For the text-containing cell, return its midpoint in [x, y] coordinate format. 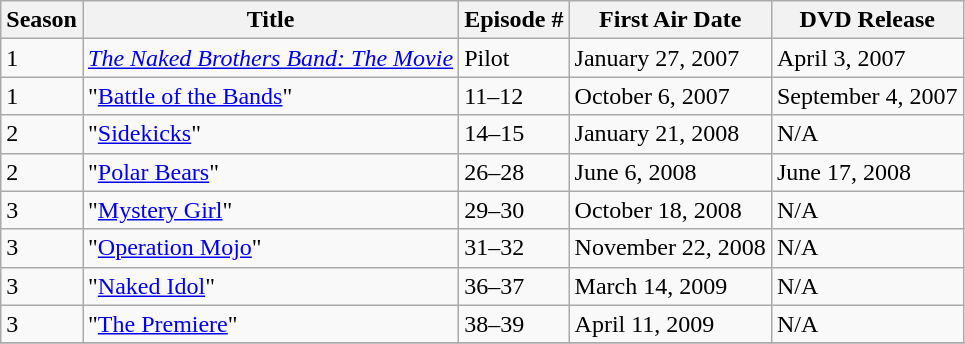
36–37 [514, 286]
29–30 [514, 210]
"Operation Mojo" [270, 248]
"Battle of the Bands" [270, 96]
First Air Date [670, 20]
"Polar Bears" [270, 172]
November 22, 2008 [670, 248]
Title [270, 20]
June 17, 2008 [867, 172]
April 3, 2007 [867, 58]
31–32 [514, 248]
October 6, 2007 [670, 96]
11–12 [514, 96]
DVD Release [867, 20]
26–28 [514, 172]
October 18, 2008 [670, 210]
April 11, 2009 [670, 324]
Season [42, 20]
January 27, 2007 [670, 58]
"Mystery Girl" [270, 210]
September 4, 2007 [867, 96]
Pilot [514, 58]
June 6, 2008 [670, 172]
"The Premiere" [270, 324]
The Naked Brothers Band: The Movie [270, 58]
14–15 [514, 134]
38–39 [514, 324]
"Sidekicks" [270, 134]
"Naked Idol" [270, 286]
Episode # [514, 20]
March 14, 2009 [670, 286]
January 21, 2008 [670, 134]
